Capture the cell that displays the provided text and extract its [x, y] central coordinate. 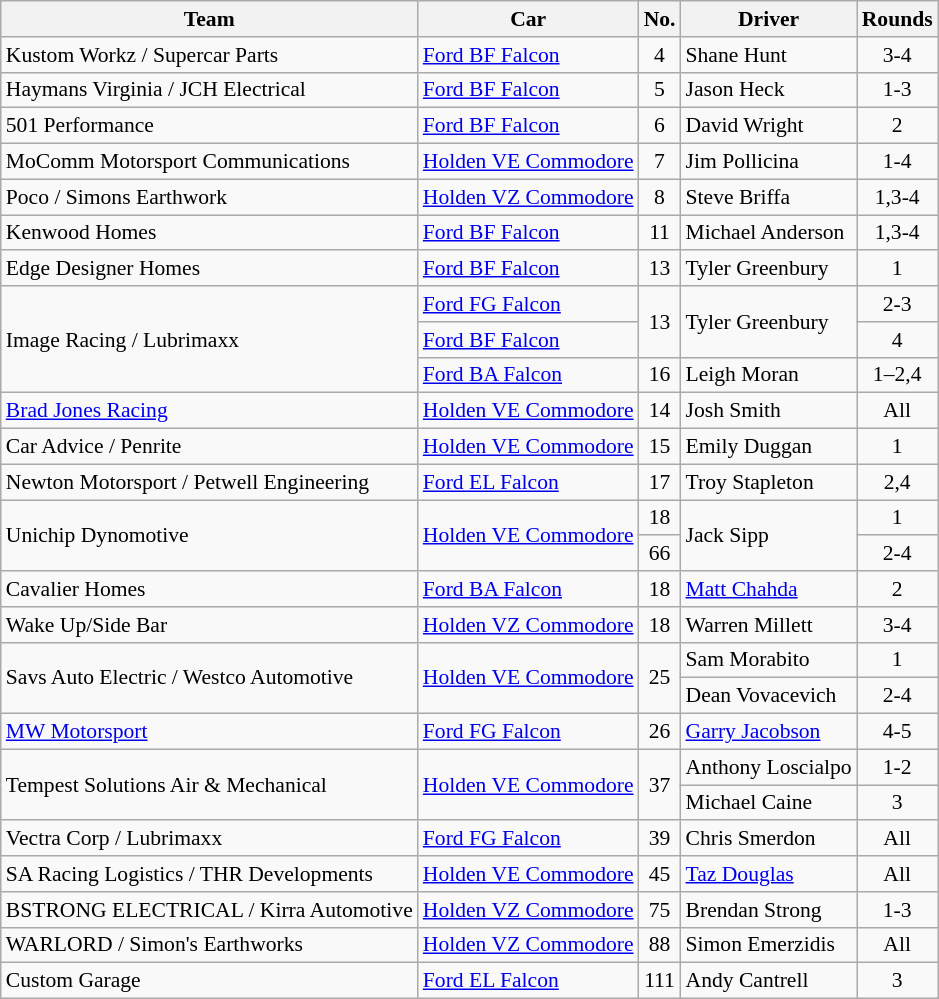
Wake Up/Side Bar [210, 625]
Sam Morabito [768, 660]
No. [660, 19]
SA Racing Logistics / THR Developments [210, 874]
4-5 [898, 732]
Driver [768, 19]
Car [528, 19]
1-4 [898, 162]
MoComm Motorsport Communications [210, 162]
Team [210, 19]
Garry Jacobson [768, 732]
Chris Smerdon [768, 839]
39 [660, 839]
WARLORD / Simon's Earthworks [210, 945]
8 [660, 197]
15 [660, 447]
1–2,4 [898, 375]
111 [660, 981]
Edge Designer Homes [210, 269]
BSTRONG ELECTRICAL / Kirra Automotive [210, 910]
45 [660, 874]
37 [660, 784]
14 [660, 411]
Vectra Corp / Lubrimaxx [210, 839]
Leigh Moran [768, 375]
Image Racing / Lubrimaxx [210, 340]
Michael Caine [768, 803]
Tempest Solutions Air & Mechanical [210, 784]
25 [660, 678]
Josh Smith [768, 411]
Jason Heck [768, 90]
Steve Briffa [768, 197]
Simon Emerzidis [768, 945]
Taz Douglas [768, 874]
501 Performance [210, 126]
Matt Chahda [768, 589]
17 [660, 482]
88 [660, 945]
6 [660, 126]
66 [660, 554]
David Wright [768, 126]
Jack Sipp [768, 536]
Brendan Strong [768, 910]
Michael Anderson [768, 233]
Troy Stapleton [768, 482]
Dean Vovacevich [768, 696]
Anthony Loscialpo [768, 767]
Newton Motorsport / Petwell Engineering [210, 482]
Cavalier Homes [210, 589]
Jim Pollicina [768, 162]
Haymans Virginia / JCH Electrical [210, 90]
11 [660, 233]
16 [660, 375]
Emily Duggan [768, 447]
5 [660, 90]
2-3 [898, 304]
Brad Jones Racing [210, 411]
Kustom Workz / Supercar Parts [210, 55]
Poco / Simons Earthwork [210, 197]
Savs Auto Electric / Westco Automotive [210, 678]
75 [660, 910]
Warren Millett [768, 625]
1-2 [898, 767]
Shane Hunt [768, 55]
Andy Cantrell [768, 981]
7 [660, 162]
26 [660, 732]
Kenwood Homes [210, 233]
Custom Garage [210, 981]
MW Motorsport [210, 732]
2,4 [898, 482]
Car Advice / Penrite [210, 447]
Unichip Dynomotive [210, 536]
Rounds [898, 19]
